Determine the (X, Y) coordinate at the center of the cell enclosing the given text.  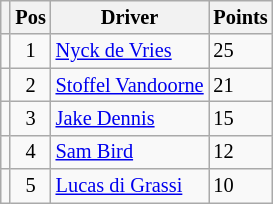
4 (30, 152)
Lucas di Grassi (130, 186)
12 (240, 152)
Jake Dennis (130, 118)
Stoffel Vandoorne (130, 85)
5 (30, 186)
10 (240, 186)
21 (240, 85)
Pos (30, 17)
Sam Bird (130, 152)
1 (30, 51)
25 (240, 51)
Driver (130, 17)
Nyck de Vries (130, 51)
3 (30, 118)
2 (30, 85)
15 (240, 118)
Points (240, 17)
